Return (X, Y) of the center of cell containing provided text 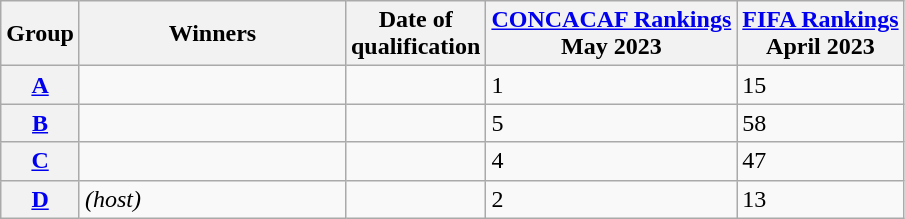
C (40, 161)
58 (820, 123)
13 (820, 199)
5 (612, 123)
A (40, 85)
(host) (212, 199)
4 (612, 161)
FIFA RankingsApril 2023 (820, 34)
Group (40, 34)
15 (820, 85)
2 (612, 199)
B (40, 123)
CONCACAF RankingsMay 2023 (612, 34)
1 (612, 85)
47 (820, 161)
D (40, 199)
Winners (212, 34)
Date ofqualification (415, 34)
